Provide the (X, Y) coordinate of the cell's center where the given text is located.  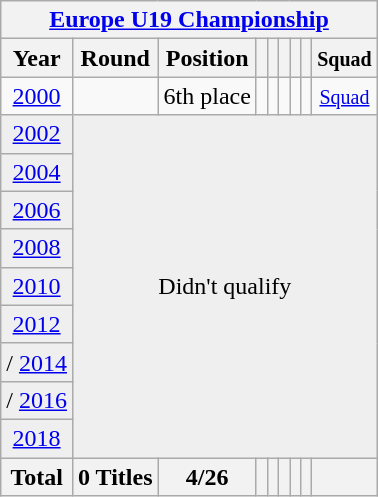
Didn't qualify (224, 286)
2018 (37, 438)
/ 2016 (37, 400)
2002 (37, 134)
2010 (37, 286)
2012 (37, 324)
Total (37, 477)
2000 (37, 96)
4/26 (207, 477)
Year (37, 58)
2008 (37, 248)
Position (207, 58)
/ 2014 (37, 362)
2006 (37, 210)
Round (115, 58)
0 Titles (115, 477)
Europe U19 Championship (189, 20)
6th place (207, 96)
2004 (37, 172)
